Search for the cell housing the specified text and yield its (X, Y) center coordinate. 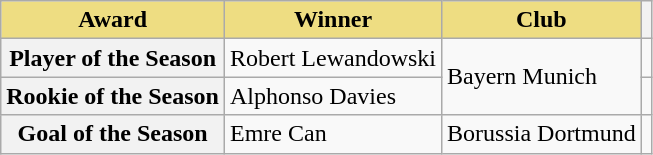
Bayern Munich (542, 77)
Borussia Dortmund (542, 134)
Emre Can (332, 134)
Rookie of the Season (113, 96)
Robert Lewandowski (332, 58)
Goal of the Season (113, 134)
Winner (332, 20)
Award (113, 20)
Club (542, 20)
Player of the Season (113, 58)
Alphonso Davies (332, 96)
